For the text-containing cell, return its midpoint in (x, y) coordinate format. 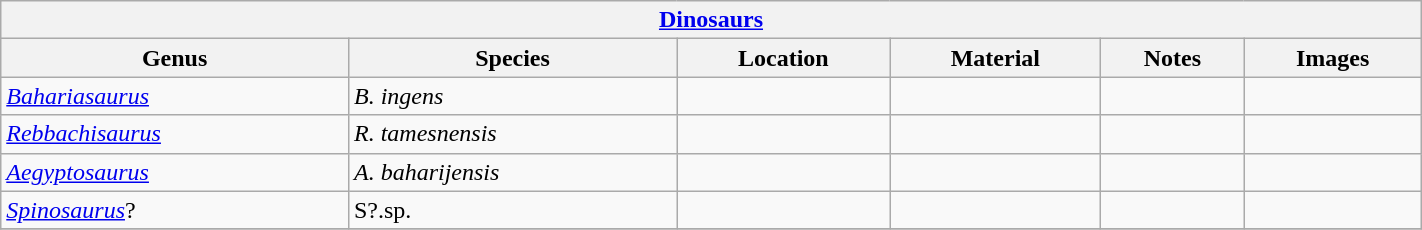
Spinosaurus? (175, 210)
Species (512, 58)
R. tamesnensis (512, 134)
B. ingens (512, 96)
Genus (175, 58)
Rebbachisaurus (175, 134)
Images (1332, 58)
Aegyptosaurus (175, 172)
Location (784, 58)
Bahariasaurus (175, 96)
Material (996, 58)
Dinosaurs (711, 20)
S?.sp. (512, 210)
Notes (1172, 58)
A. baharijensis (512, 172)
